Capture the cell that displays the provided text and extract its [X, Y] central coordinate. 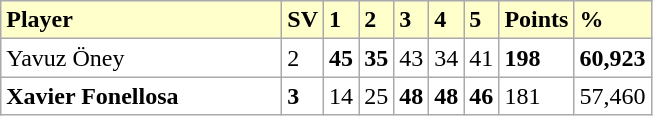
Points [536, 20]
Player [142, 20]
35 [376, 58]
41 [482, 58]
25 [376, 96]
181 [536, 96]
46 [482, 96]
4 [446, 20]
Xavier Fonellosa [142, 96]
SV [303, 20]
43 [412, 58]
45 [342, 58]
198 [536, 58]
34 [446, 58]
Yavuz Öney [142, 58]
57,460 [612, 96]
% [612, 20]
5 [482, 20]
60,923 [612, 58]
14 [342, 96]
1 [342, 20]
